Return (X, Y) of the center of cell containing provided text 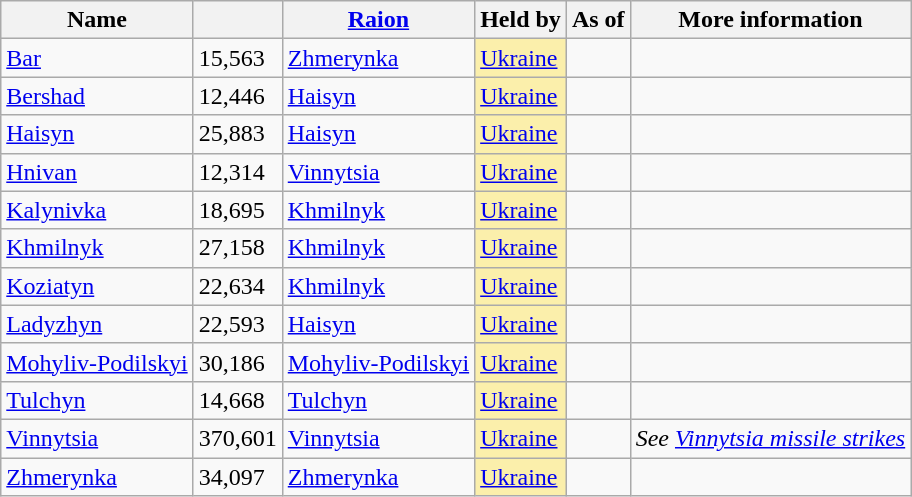
Hnivan (97, 172)
12,314 (238, 172)
More information (770, 20)
15,563 (238, 58)
Koziatyn (97, 286)
Raion (378, 20)
Held by (521, 20)
See Vinnytsia missile strikes (770, 438)
22,593 (238, 324)
14,668 (238, 400)
Kalynivka (97, 210)
Ladyzhyn (97, 324)
370,601 (238, 438)
22,634 (238, 286)
As of (598, 20)
34,097 (238, 477)
Bar (97, 58)
18,695 (238, 210)
25,883 (238, 134)
Bershad (97, 96)
27,158 (238, 248)
12,446 (238, 96)
Name (97, 20)
30,186 (238, 362)
